From the cell containing the given text, extract its center point as [X, Y] coordinate. 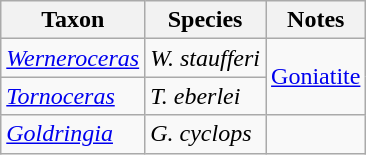
Notes [316, 20]
G. cyclops [206, 134]
W. staufferi [206, 58]
Taxon [73, 20]
Goldringia [73, 134]
Werneroceras [73, 58]
Tornoceras [73, 96]
Species [206, 20]
Goniatite [316, 77]
T. eberlei [206, 96]
